Pinpoint the cell where the given text exists, returning its [X, Y] midpoint coordinate. 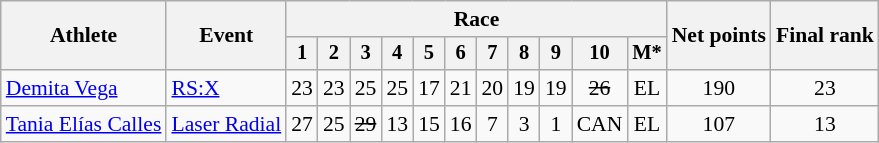
16 [461, 124]
107 [719, 124]
Event [226, 36]
M* [646, 54]
21 [461, 88]
Final rank [825, 36]
CAN [600, 124]
8 [524, 54]
190 [719, 88]
15 [429, 124]
27 [302, 124]
10 [600, 54]
6 [461, 54]
17 [429, 88]
2 [334, 54]
4 [397, 54]
Demita Vega [84, 88]
Tania Elías Calles [84, 124]
RS:X [226, 88]
9 [556, 54]
Net points [719, 36]
5 [429, 54]
26 [600, 88]
Athlete [84, 36]
29 [366, 124]
Laser Radial [226, 124]
Race [476, 19]
20 [493, 88]
